For the text-containing cell, return its midpoint in [X, Y] coordinate format. 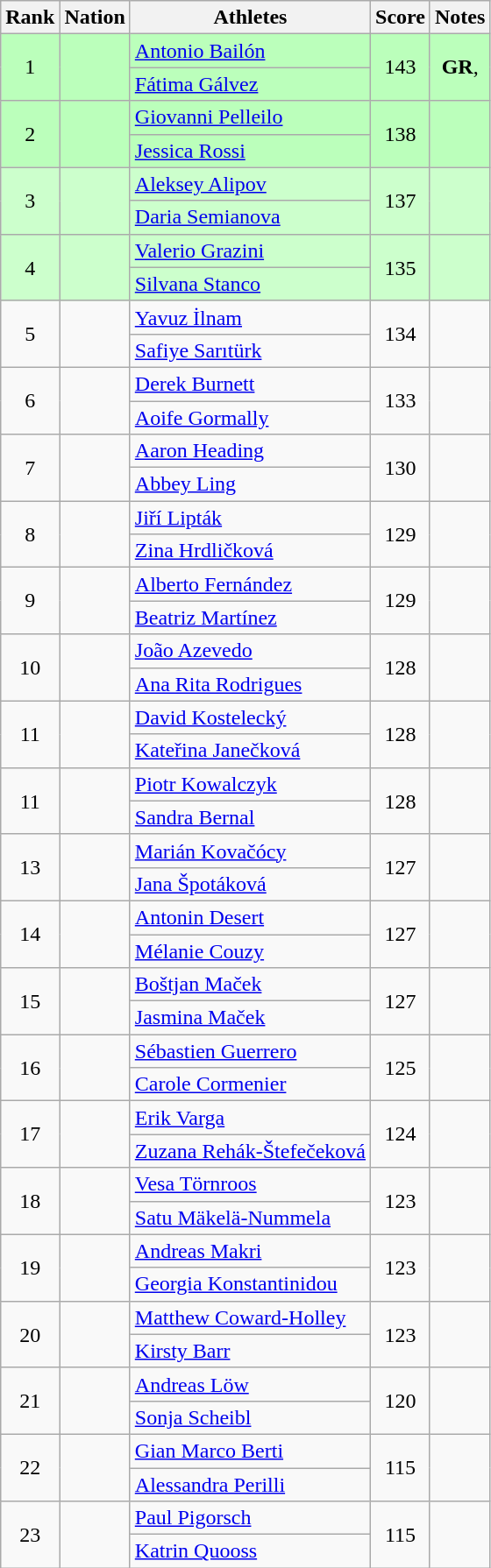
16 [30, 1068]
9 [30, 601]
Sonja Scheibl [250, 1417]
Jessica Rossi [250, 151]
1 [30, 67]
Athletes [250, 18]
Marián Kovačócy [250, 851]
Erik Varga [250, 1118]
David Kostelecký [250, 717]
20 [30, 1334]
6 [30, 400]
Carole Cormenier [250, 1084]
3 [30, 201]
Alberto Fernández [250, 584]
GR, [459, 67]
Safiye Sarıtürk [250, 350]
10 [30, 667]
17 [30, 1134]
Daria Semianova [250, 217]
Antonin Desert [250, 917]
Jana Špotáková [250, 884]
Zuzana Rehák-Štefečeková [250, 1151]
4 [30, 267]
Andreas Löw [250, 1384]
Gian Marco Berti [250, 1451]
Jasmina Maček [250, 1018]
Mélanie Couzy [250, 950]
134 [401, 334]
Fátima Gálvez [250, 84]
Yavuz İlnam [250, 317]
Paul Pigorsch [250, 1518]
143 [401, 67]
Nation [95, 18]
19 [30, 1268]
Derek Burnett [250, 384]
21 [30, 1401]
7 [30, 468]
130 [401, 468]
Andreas Makri [250, 1251]
Matthew Coward-Holley [250, 1317]
Aaron Heading [250, 451]
Piotr Kowalczyk [250, 784]
Ana Rita Rodrigues [250, 684]
13 [30, 867]
Georgia Konstantinidou [250, 1284]
Aoife Gormally [250, 418]
Notes [459, 18]
22 [30, 1467]
133 [401, 400]
Antonio Bailón [250, 51]
Score [401, 18]
João Azevedo [250, 651]
Alessandra Perilli [250, 1485]
Abbey Ling [250, 484]
Vesa Törnroos [250, 1184]
Beatriz Martínez [250, 618]
23 [30, 1535]
125 [401, 1068]
124 [401, 1134]
135 [401, 267]
15 [30, 1001]
Valerio Grazini [250, 251]
Sébastien Guerrero [250, 1051]
Silvana Stanco [250, 284]
14 [30, 934]
Jiří Lipták [250, 518]
120 [401, 1401]
2 [30, 134]
18 [30, 1201]
Zina Hrdličková [250, 551]
138 [401, 134]
8 [30, 534]
Rank [30, 18]
Katrin Quooss [250, 1551]
Giovanni Pelleilo [250, 117]
Satu Mäkelä-Nummela [250, 1218]
Kirsty Barr [250, 1351]
Kateřina Janečková [250, 751]
Sandra Bernal [250, 817]
5 [30, 334]
Aleksey Alipov [250, 184]
137 [401, 201]
Boštjan Maček [250, 985]
